Scan for the cell matching the given text and deliver its [x, y] coordinate at center. 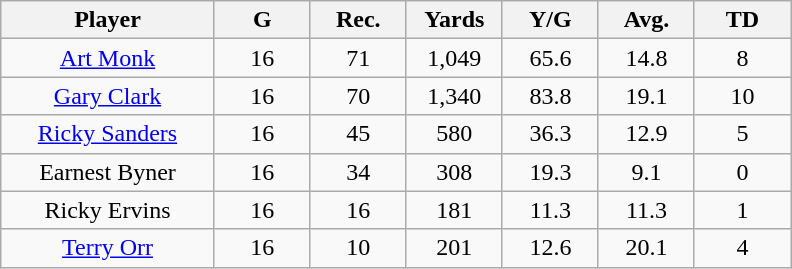
Avg. [646, 20]
Art Monk [108, 58]
Yards [454, 20]
9.1 [646, 172]
65.6 [550, 58]
34 [358, 172]
Rec. [358, 20]
308 [454, 172]
20.1 [646, 248]
1 [742, 210]
5 [742, 134]
12.9 [646, 134]
Player [108, 20]
19.1 [646, 96]
83.8 [550, 96]
TD [742, 20]
Terry Orr [108, 248]
1,340 [454, 96]
Ricky Ervins [108, 210]
Ricky Sanders [108, 134]
19.3 [550, 172]
Y/G [550, 20]
201 [454, 248]
45 [358, 134]
14.8 [646, 58]
8 [742, 58]
181 [454, 210]
0 [742, 172]
12.6 [550, 248]
36.3 [550, 134]
70 [358, 96]
580 [454, 134]
Gary Clark [108, 96]
1,049 [454, 58]
Earnest Byner [108, 172]
4 [742, 248]
71 [358, 58]
G [262, 20]
